Return (X, Y) of the center of cell containing provided text 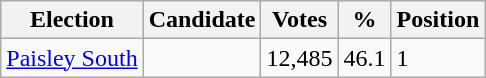
Position (438, 20)
1 (438, 58)
% (364, 20)
46.1 (364, 58)
Election (72, 20)
Votes (300, 20)
Paisley South (72, 58)
12,485 (300, 58)
Candidate (202, 20)
